For the text-containing cell, return its midpoint in [x, y] coordinate format. 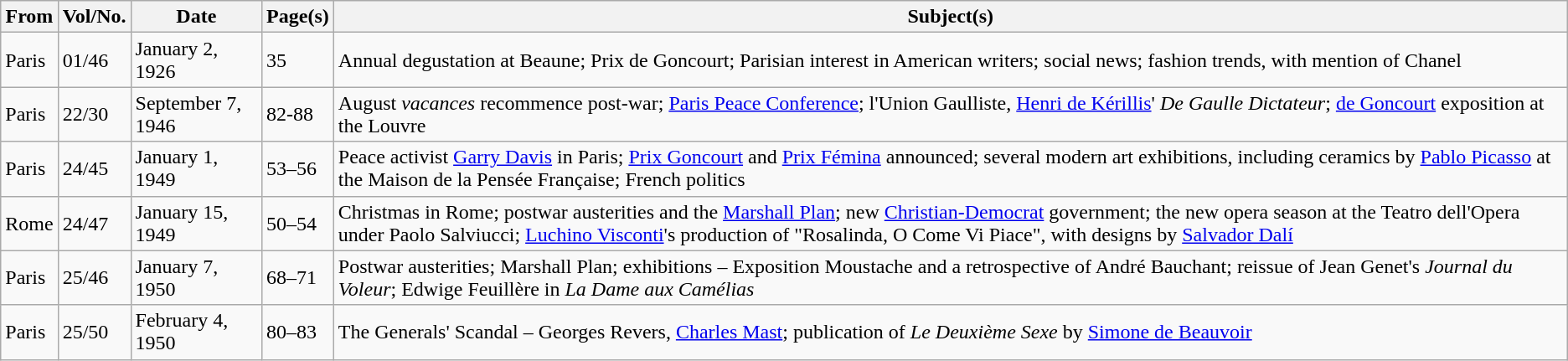
25/46 [94, 278]
80–83 [298, 332]
24/47 [94, 223]
From [29, 17]
Annual degustation at Beaune; Prix de Goncourt; Parisian interest in American writers; social news; fashion trends, with mention of Chanel [950, 60]
82-88 [298, 114]
The Generals' Scandal – Georges Revers, Charles Mast; publication of Le Deuxième Sexe by Simone de Beauvoir [950, 332]
50–54 [298, 223]
01/46 [94, 60]
68–71 [298, 278]
Date [196, 17]
January 15, 1949 [196, 223]
22/30 [94, 114]
25/50 [94, 332]
Rome [29, 223]
January 1, 1949 [196, 169]
53–56 [298, 169]
Subject(s) [950, 17]
35 [298, 60]
Vol/No. [94, 17]
September 7, 1946 [196, 114]
Page(s) [298, 17]
24/45 [94, 169]
January 2, 1926 [196, 60]
February 4, 1950 [196, 332]
January 7, 1950 [196, 278]
